Locate the cell with the specified text and output its (X, Y) center coordinate. 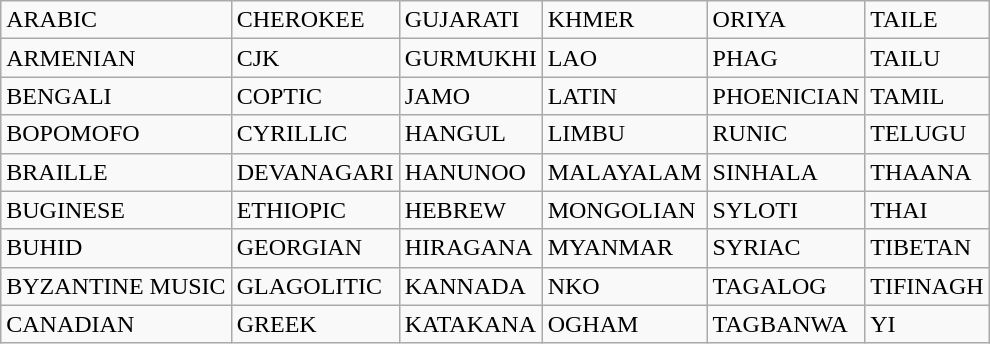
TELUGU (927, 134)
RUNIC (786, 134)
THAI (927, 210)
HIRAGANA (470, 248)
CYRILLIC (315, 134)
JAMO (470, 96)
ORIYA (786, 20)
HANUNOO (470, 172)
BUHID (116, 248)
PHAG (786, 58)
LIMBU (624, 134)
MONGOLIAN (624, 210)
TIBETAN (927, 248)
BYZANTINE MUSIC (116, 286)
LAO (624, 58)
DEVANAGARI (315, 172)
ARMENIAN (116, 58)
NKO (624, 286)
LATIN (624, 96)
TIFINAGH (927, 286)
KANNADA (470, 286)
BRAILLE (116, 172)
GURMUKHI (470, 58)
GLAGOLITIC (315, 286)
PHOENICIAN (786, 96)
KHMER (624, 20)
KATAKANA (470, 324)
BOPOMOFO (116, 134)
CHEROKEE (315, 20)
ETHIOPIC (315, 210)
TAILE (927, 20)
ARABIC (116, 20)
SINHALA (786, 172)
GREEK (315, 324)
THAANA (927, 172)
BENGALI (116, 96)
TAILU (927, 58)
MYANMAR (624, 248)
TAGALOG (786, 286)
GUJARATI (470, 20)
TAGBANWA (786, 324)
GEORGIAN (315, 248)
OGHAM (624, 324)
YI (927, 324)
COPTIC (315, 96)
CANADIAN (116, 324)
HEBREW (470, 210)
SYLOTI (786, 210)
TAMIL (927, 96)
MALAYALAM (624, 172)
BUGINESE (116, 210)
SYRIAC (786, 248)
CJK (315, 58)
HANGUL (470, 134)
